Return the (X, Y) coordinate for the center point of the cell that contains the specified text.  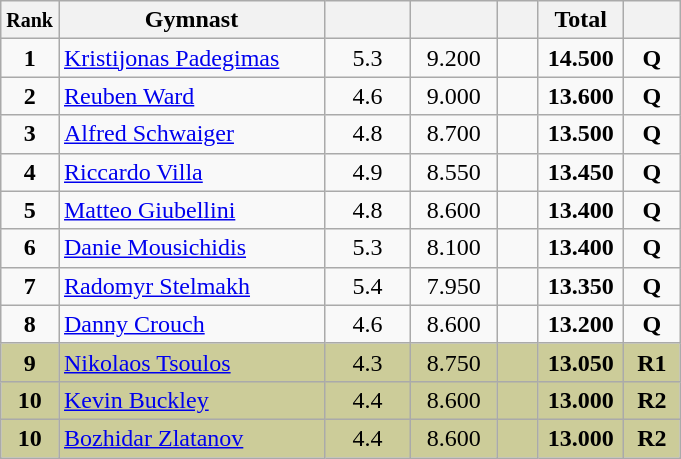
13.350 (581, 286)
9.000 (454, 96)
Alfred Schwaiger (191, 134)
Total (581, 20)
5 (30, 210)
Kristijonas Padegimas (191, 58)
6 (30, 248)
Radomyr Stelmakh (191, 286)
Riccardo Villa (191, 172)
4 (30, 172)
8.100 (454, 248)
2 (30, 96)
Danny Crouch (191, 324)
13.050 (581, 362)
5.4 (368, 286)
8 (30, 324)
1 (30, 58)
Nikolaos Tsoulos (191, 362)
Reuben Ward (191, 96)
9.200 (454, 58)
3 (30, 134)
13.450 (581, 172)
4.9 (368, 172)
13.500 (581, 134)
Danie Mousichidis (191, 248)
R1 (652, 362)
Gymnast (191, 20)
Matteo Giubellini (191, 210)
14.500 (581, 58)
8.700 (454, 134)
7.950 (454, 286)
Rank (30, 20)
13.600 (581, 96)
8.750 (454, 362)
8.550 (454, 172)
9 (30, 362)
Kevin Buckley (191, 400)
13.200 (581, 324)
7 (30, 286)
Bozhidar Zlatanov (191, 438)
4.3 (368, 362)
